Identify which cell holds the provided text, then report its (X, Y) central coordinate. 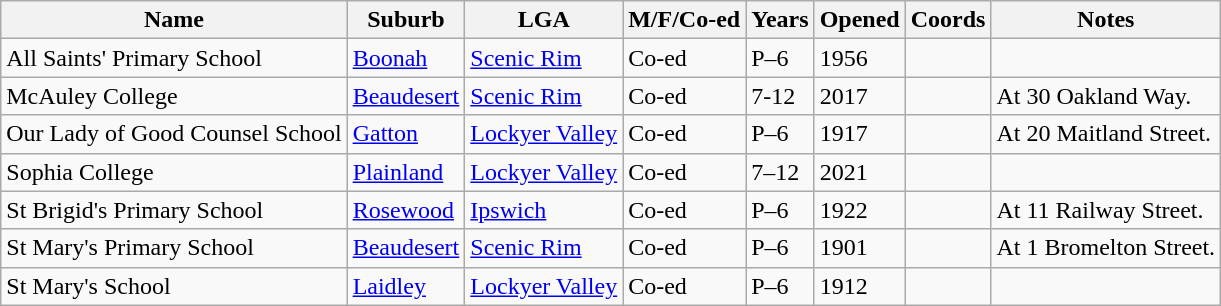
1922 (860, 210)
Gatton (406, 134)
7-12 (780, 96)
Ipswich (544, 210)
2017 (860, 96)
St Brigid's Primary School (174, 210)
McAuley College (174, 96)
Our Lady of Good Counsel School (174, 134)
Name (174, 20)
Years (780, 20)
M/F/Co-ed (684, 20)
At 20 Maitland Street. (1106, 134)
7–12 (780, 172)
Coords (948, 20)
At 30 Oakland Way. (1106, 96)
At 1 Bromelton Street. (1106, 248)
1912 (860, 286)
LGA (544, 20)
All Saints' Primary School (174, 58)
1901 (860, 248)
Plainland (406, 172)
Opened (860, 20)
2021 (860, 172)
St Mary's School (174, 286)
Notes (1106, 20)
Laidley (406, 286)
Boonah (406, 58)
St Mary's Primary School (174, 248)
Suburb (406, 20)
1917 (860, 134)
Sophia College (174, 172)
At 11 Railway Street. (1106, 210)
Rosewood (406, 210)
1956 (860, 58)
